Identify which cell holds the provided text, then report its (x, y) central coordinate. 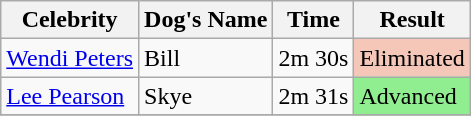
Advanced (412, 96)
Eliminated (412, 58)
2m 31s (314, 96)
Wendi Peters (70, 58)
Bill (206, 58)
Time (314, 20)
Result (412, 20)
Lee Pearson (70, 96)
Dog's Name (206, 20)
2m 30s (314, 58)
Celebrity (70, 20)
Skye (206, 96)
